Provide the [X, Y] coordinate of the cell's center where the given text is located.  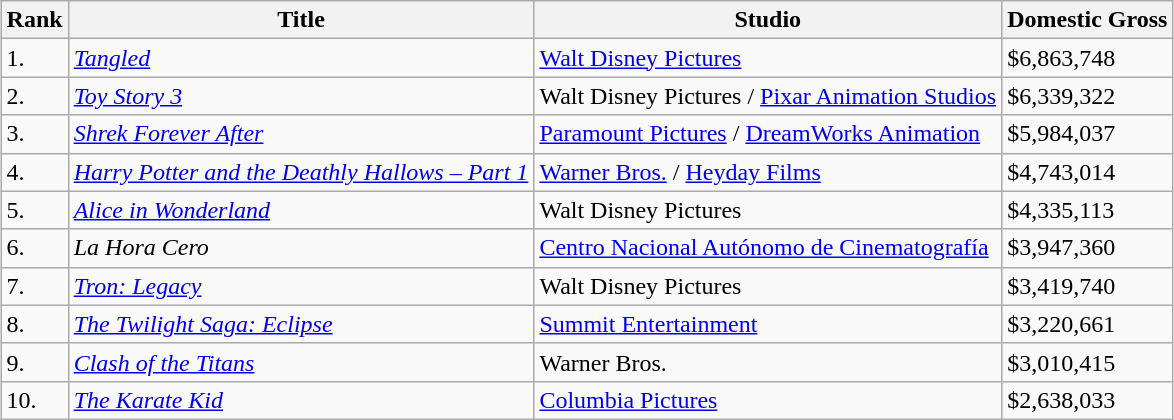
Studio [768, 20]
$3,220,661 [1088, 324]
3. [34, 134]
9. [34, 362]
$2,638,033 [1088, 400]
4. [34, 172]
$5,984,037 [1088, 134]
Toy Story 3 [301, 96]
Paramount Pictures / DreamWorks Animation [768, 134]
$6,863,748 [1088, 58]
Title [301, 20]
Domestic Gross [1088, 20]
The Twilight Saga: Eclipse [301, 324]
Centro Nacional Autónomo de Cinematografía [768, 248]
Walt Disney Pictures / Pixar Animation Studios [768, 96]
10. [34, 400]
7. [34, 286]
2. [34, 96]
$4,743,014 [1088, 172]
5. [34, 210]
$6,339,322 [1088, 96]
$3,010,415 [1088, 362]
The Karate Kid [301, 400]
1. [34, 58]
La Hora Cero [301, 248]
Warner Bros. [768, 362]
Rank [34, 20]
8. [34, 324]
Tron: Legacy [301, 286]
Columbia Pictures [768, 400]
Harry Potter and the Deathly Hallows – Part 1 [301, 172]
Warner Bros. / Heyday Films [768, 172]
Alice in Wonderland [301, 210]
6. [34, 248]
Summit Entertainment [768, 324]
Clash of the Titans [301, 362]
$3,947,360 [1088, 248]
Tangled [301, 58]
$3,419,740 [1088, 286]
$4,335,113 [1088, 210]
Shrek Forever After [301, 134]
